Capture the cell that displays the provided text and extract its [x, y] central coordinate. 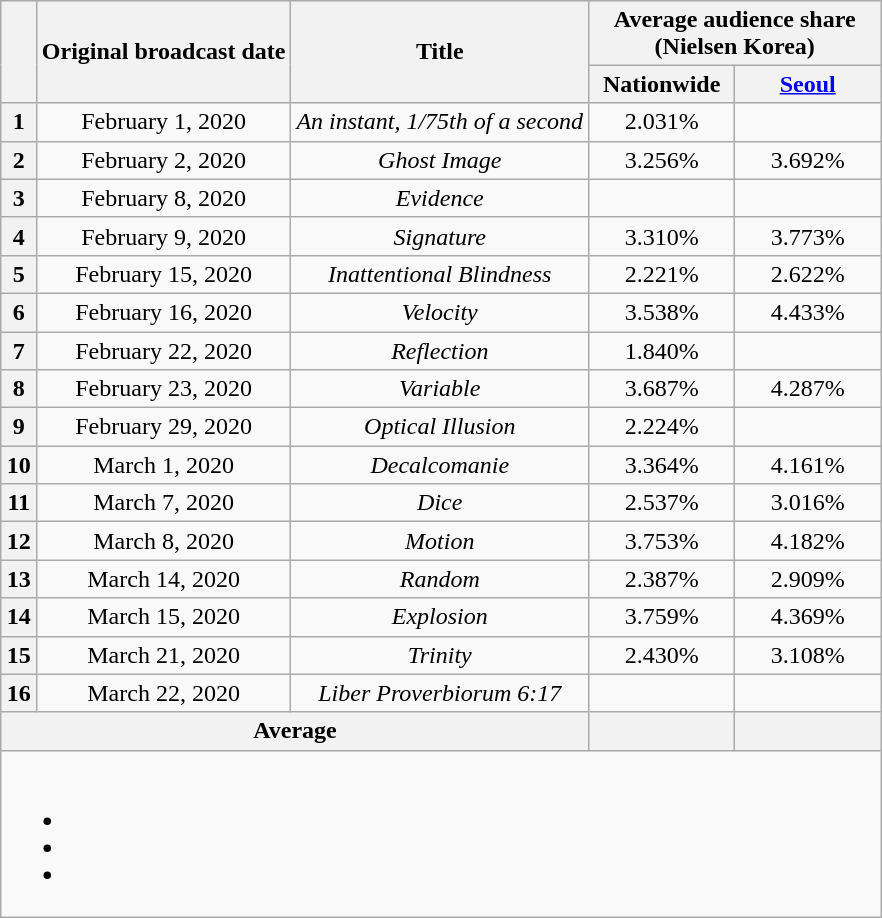
3.538% [662, 312]
4.182% [808, 541]
2.387% [662, 579]
3.687% [662, 389]
Dice [440, 503]
February 16, 2020 [164, 312]
Random [440, 579]
3.692% [808, 160]
Explosion [440, 617]
3.256% [662, 160]
2.031% [662, 122]
16 [18, 693]
3.773% [808, 236]
9 [18, 427]
Original broadcast date [164, 52]
Velocity [440, 312]
2 [18, 160]
4 [18, 236]
Ghost Image [440, 160]
An instant, 1/75th of a second [440, 122]
Variable [440, 389]
4.161% [808, 465]
Liber Proverbiorum 6:17 [440, 693]
15 [18, 655]
March 15, 2020 [164, 617]
2.909% [808, 579]
3.753% [662, 541]
3.016% [808, 503]
Nationwide [662, 84]
3 [18, 198]
2.224% [662, 427]
2.537% [662, 503]
Inattentional Blindness [440, 274]
13 [18, 579]
March 14, 2020 [164, 579]
3.759% [662, 617]
14 [18, 617]
10 [18, 465]
2.221% [662, 274]
12 [18, 541]
March 7, 2020 [164, 503]
February 9, 2020 [164, 236]
Average [294, 731]
8 [18, 389]
February 22, 2020 [164, 351]
Reflection [440, 351]
February 15, 2020 [164, 274]
6 [18, 312]
March 22, 2020 [164, 693]
March 8, 2020 [164, 541]
February 2, 2020 [164, 160]
3.108% [808, 655]
February 23, 2020 [164, 389]
4.287% [808, 389]
3.310% [662, 236]
February 8, 2020 [164, 198]
Decalcomanie [440, 465]
4.433% [808, 312]
Optical Illusion [440, 427]
Average audience share(Nielsen Korea) [735, 32]
7 [18, 351]
3.364% [662, 465]
March 1, 2020 [164, 465]
February 29, 2020 [164, 427]
5 [18, 274]
Title [440, 52]
4.369% [808, 617]
2.622% [808, 274]
1.840% [662, 351]
1 [18, 122]
2.430% [662, 655]
Seoul [808, 84]
February 1, 2020 [164, 122]
March 21, 2020 [164, 655]
Signature [440, 236]
11 [18, 503]
Trinity [440, 655]
Motion [440, 541]
Evidence [440, 198]
